Find where the given text appears and provide that cell's center as [X, Y] coordinate. 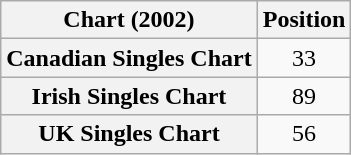
56 [304, 134]
Chart (2002) [129, 20]
UK Singles Chart [129, 134]
89 [304, 96]
Position [304, 20]
Canadian Singles Chart [129, 58]
33 [304, 58]
Irish Singles Chart [129, 96]
